Detect which cell encompasses the target text, then output its (x, y) center coordinate. 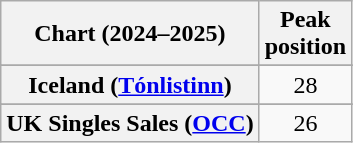
28 (305, 85)
Iceland (Tónlistinn) (130, 85)
Chart (2024–2025) (130, 34)
Peakposition (305, 34)
26 (305, 123)
UK Singles Sales (OCC) (130, 123)
